Determine the (X, Y) coordinate at the center of the cell enclosing the given text.  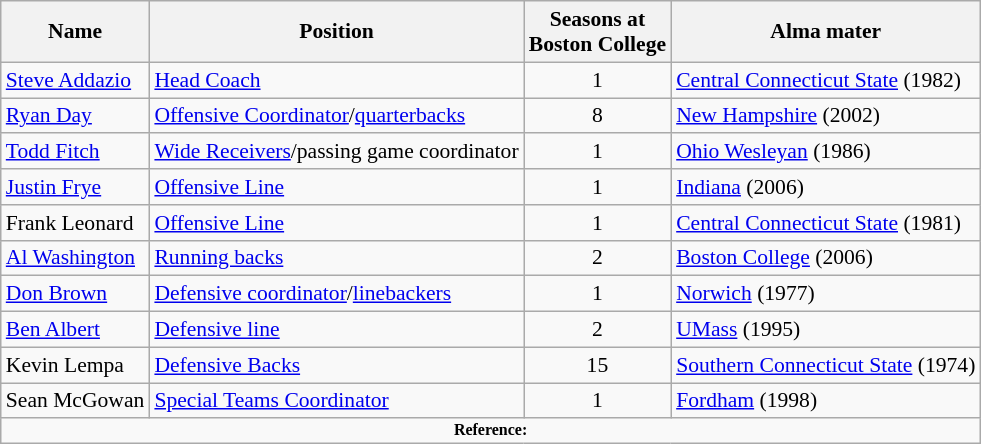
Central Connecticut State (1982) (826, 80)
UMass (1995) (826, 330)
15 (598, 365)
Special Teams Coordinator (336, 401)
Steve Addazio (76, 80)
Indiana (2006) (826, 187)
8 (598, 116)
Defensive line (336, 330)
Running backs (336, 258)
Ryan Day (76, 116)
Kevin Lempa (76, 365)
Seasons atBoston College (598, 32)
Frank Leonard (76, 223)
Name (76, 32)
Ben Albert (76, 330)
Defensive coordinator/linebackers (336, 294)
Norwich (1977) (826, 294)
Offensive Coordinator/quarterbacks (336, 116)
Central Connecticut State (1981) (826, 223)
Position (336, 32)
Reference: (491, 431)
Fordham (1998) (826, 401)
Justin Frye (76, 187)
Boston College (2006) (826, 258)
Head Coach (336, 80)
Alma mater (826, 32)
Todd Fitch (76, 152)
New Hampshire (2002) (826, 116)
Defensive Backs (336, 365)
Sean McGowan (76, 401)
Ohio Wesleyan (1986) (826, 152)
Al Washington (76, 258)
Don Brown (76, 294)
Southern Connecticut State (1974) (826, 365)
Wide Receivers/passing game coordinator (336, 152)
